Provide the (x, y) coordinate of the cell's center where the given text is located.  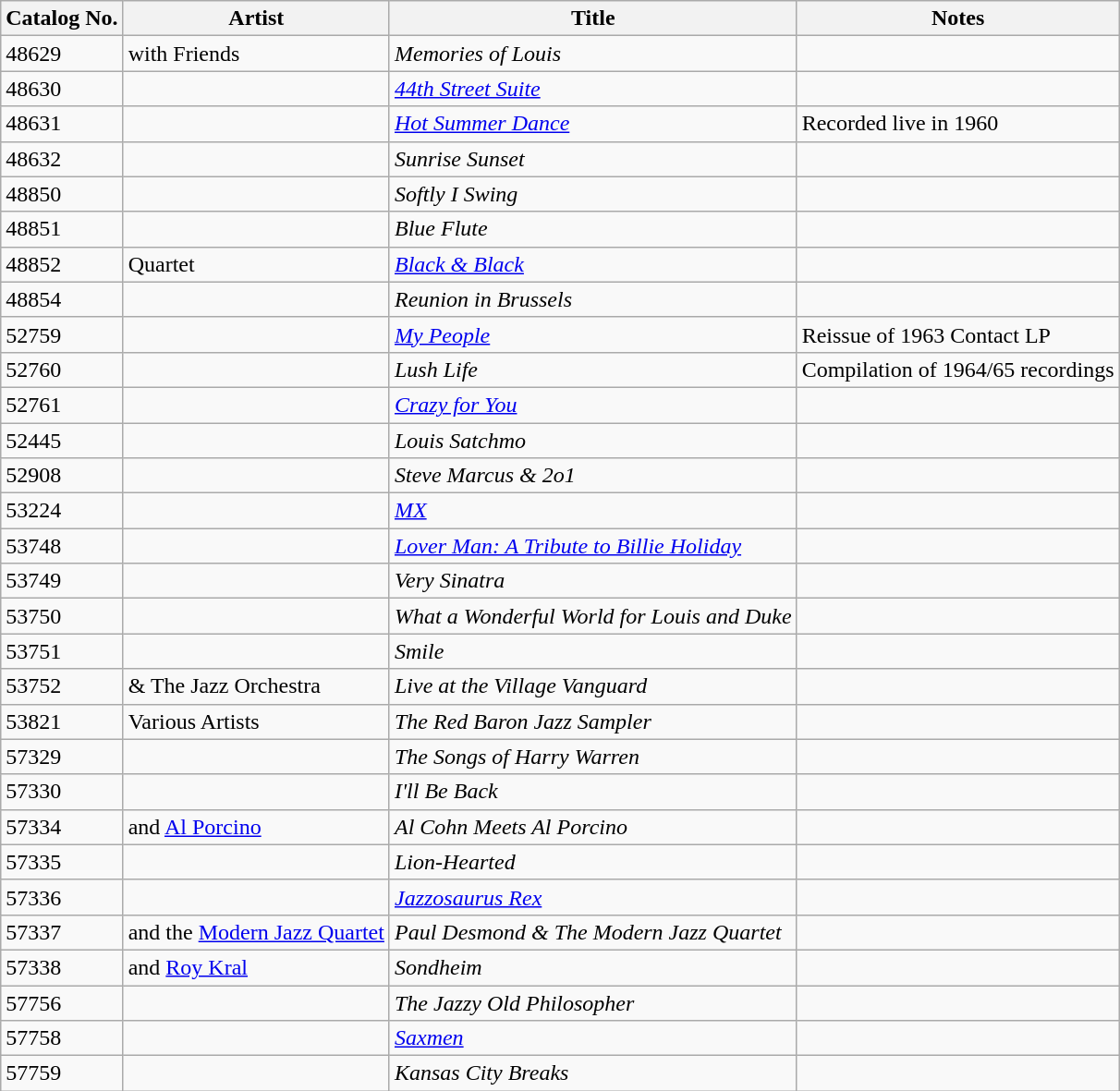
Al Cohn Meets Al Porcino (593, 827)
Black & Black (593, 264)
& The Jazz Orchestra (256, 686)
52445 (62, 441)
44th Street Suite (593, 89)
48630 (62, 89)
Softly I Swing (593, 194)
Saxmen (593, 1038)
48854 (62, 299)
Hot Summer Dance (593, 124)
Live at the Village Vanguard (593, 686)
My People (593, 334)
Catalog No. (62, 18)
and the Modern Jazz Quartet (256, 932)
53224 (62, 511)
Lover Man: A Tribute to Billie Holiday (593, 546)
Sunrise Sunset (593, 159)
48852 (62, 264)
53748 (62, 546)
57329 (62, 757)
Reissue of 1963 Contact LP (957, 334)
53751 (62, 651)
Jazzosaurus Rex (593, 897)
48632 (62, 159)
Blue Flute (593, 229)
Lion-Hearted (593, 862)
Crazy for You (593, 405)
52761 (62, 405)
Artist (256, 18)
The Songs of Harry Warren (593, 757)
and Roy Kral (256, 967)
with Friends (256, 54)
57338 (62, 967)
53749 (62, 581)
52760 (62, 370)
Steve Marcus & 2o1 (593, 476)
Very Sinatra (593, 581)
Quartet (256, 264)
57336 (62, 897)
and Al Porcino (256, 827)
52759 (62, 334)
Recorded live in 1960 (957, 124)
48631 (62, 124)
Kansas City Breaks (593, 1073)
57335 (62, 862)
57334 (62, 827)
57337 (62, 932)
48850 (62, 194)
What a Wonderful World for Louis and Duke (593, 616)
Title (593, 18)
Smile (593, 651)
53821 (62, 721)
57758 (62, 1038)
Paul Desmond & The Modern Jazz Quartet (593, 932)
Memories of Louis (593, 54)
Notes (957, 18)
53750 (62, 616)
57330 (62, 792)
53752 (62, 686)
52908 (62, 476)
The Jazzy Old Philosopher (593, 1002)
I'll Be Back (593, 792)
Lush Life (593, 370)
Sondheim (593, 967)
Reunion in Brussels (593, 299)
57759 (62, 1073)
48629 (62, 54)
Various Artists (256, 721)
MX (593, 511)
The Red Baron Jazz Sampler (593, 721)
48851 (62, 229)
57756 (62, 1002)
Louis Satchmo (593, 441)
Compilation of 1964/65 recordings (957, 370)
